Scan for the cell matching the given text and deliver its [x, y] coordinate at center. 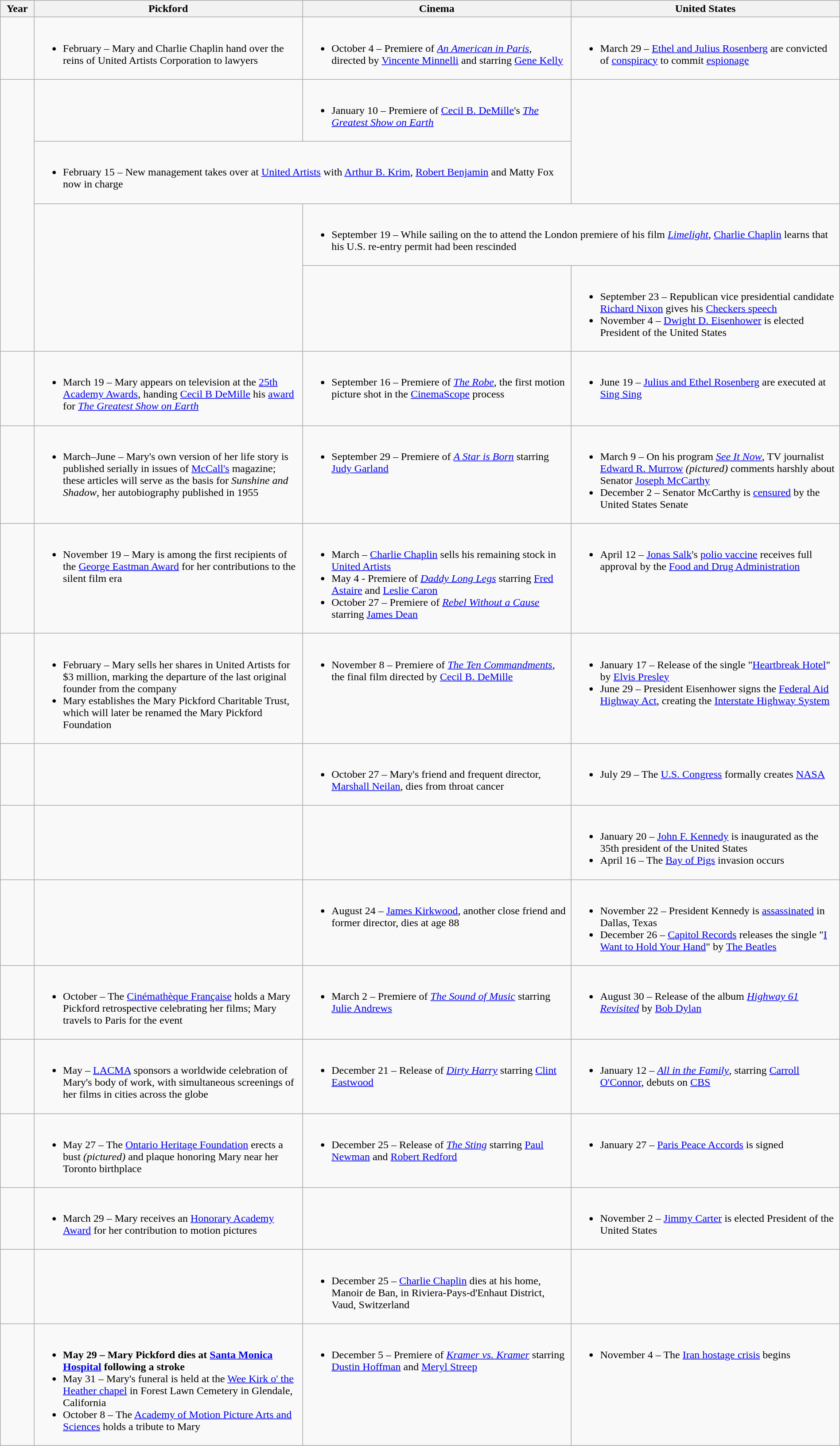
January 10 – Premiere of Cecil B. DeMille's The Greatest Show on Earth [437, 110]
August 24 – James Kirkwood, another close friend and former director, dies at age 88 [437, 922]
November 19 – Mary is among the first recipients of the George Eastman Award for her contributions to the silent film era [168, 578]
October – The Cinémathèque Française holds a Mary Pickford retrospective celebrating her films; Mary travels to Paris for the event [168, 1002]
December 21 – Release of Dirty Harry starring Clint Eastwood [437, 1077]
July 29 – The U.S. Congress formally creates NASA [705, 774]
May – LACMA sponsors a worldwide celebration of Mary's body of work, with simultaneous screenings of her films in cities across the globe [168, 1077]
March 19 – Mary appears on television at the 25th Academy Awards, handing Cecil B DeMille his award for The Greatest Show on Earth [168, 388]
November 2 – Jimmy Carter is elected President of the United States [705, 1219]
December 5 – Premiere of Kramer vs. Kramer starring Dustin Hoffman and Meryl Streep [437, 1384]
Pickford [168, 9]
United States [705, 9]
February 15 – New management takes over at United Artists with Arthur B. Krim, Robert Benjamin and Matty Fox now in charge [303, 172]
October 27 – Mary's friend and frequent director, Marshall Neilan, dies from throat cancer [437, 774]
March 29 – Mary receives an Honorary Academy Award for her contribution to motion pictures [168, 1219]
January 12 – All in the Family, starring Carroll O'Connor, debuts on CBS [705, 1077]
September 29 – Premiere of A Star is Born starring Judy Garland [437, 474]
November 4 – The Iran hostage crisis begins [705, 1384]
January 20 – John F. Kennedy is inaugurated as the 35th president of the United StatesApril 16 – The Bay of Pigs invasion occurs [705, 842]
March 29 – Ethel and Julius Rosenberg are convicted of conspiracy to commit espionage [705, 48]
April 12 – Jonas Salk's polio vaccine receives full approval by the Food and Drug Administration [705, 578]
Cinema [437, 9]
Year [17, 9]
October 4 – Premiere of An American in Paris, directed by Vincente Minnelli and starring Gene Kelly [437, 48]
May 27 – The Ontario Heritage Foundation erects a bust (pictured) and plaque honoring Mary near her Toronto birthplace [168, 1150]
November 8 – Premiere of The Ten Commandments, the final film directed by Cecil B. DeMille [437, 688]
December 25 – Charlie Chaplin dies at his home, Manoir de Ban, in Riviera-Pays-d'Enhaut District, Vaud, Switzerland [437, 1287]
September 16 – Premiere of The Robe, the first motion picture shot in the CinemaScope process [437, 388]
December 25 – Release of The Sting starring Paul Newman and Robert Redford [437, 1150]
March 2 – Premiere of The Sound of Music starring Julie Andrews [437, 1002]
June 19 – Julius and Ethel Rosenberg are executed at Sing Sing [705, 388]
August 30 – Release of the album Highway 61 Revisited by Bob Dylan [705, 1002]
January 27 – Paris Peace Accords is signed [705, 1150]
February – Mary and Charlie Chaplin hand over the reins of United Artists Corporation to lawyers [168, 48]
